Return (X, Y) of the center of cell containing provided text 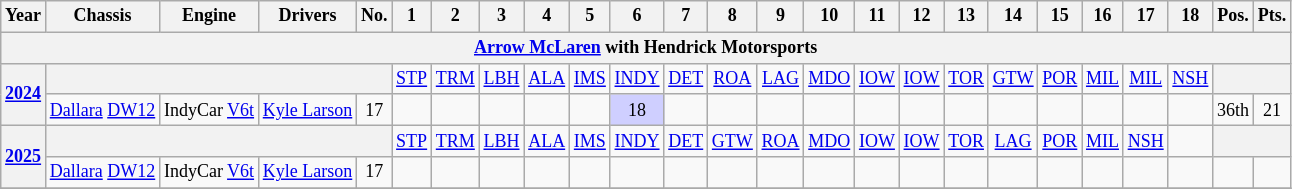
10 (830, 16)
14 (1013, 16)
3 (502, 16)
Pos. (1234, 16)
Drivers (307, 16)
8 (733, 16)
Engine (210, 16)
7 (686, 16)
13 (966, 16)
36th (1234, 110)
4 (547, 16)
12 (922, 16)
Year (24, 16)
9 (780, 16)
2025 (24, 156)
15 (1060, 16)
Chassis (102, 16)
5 (590, 16)
1 (412, 16)
21 (1272, 110)
11 (878, 16)
Arrow McLaren with Hendrick Motorsports (646, 48)
Pts. (1272, 16)
2 (455, 16)
6 (637, 16)
2024 (24, 94)
No. (374, 16)
16 (1103, 16)
